Return [X, Y] of the center of cell containing provided text 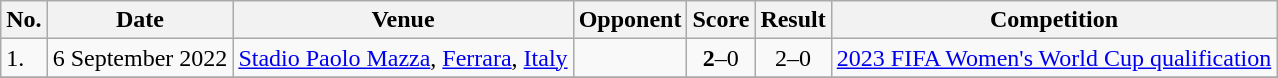
No. [24, 20]
Competition [1054, 20]
Opponent [630, 20]
Result [793, 20]
6 September 2022 [140, 58]
Venue [403, 20]
Date [140, 20]
Stadio Paolo Mazza, Ferrara, Italy [403, 58]
1. [24, 58]
Score [721, 20]
2023 FIFA Women's World Cup qualification [1054, 58]
